Return the [X, Y] coordinate for the center point of the cell that contains the specified text.  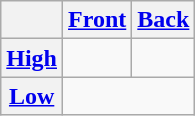
High [32, 58]
Low [32, 96]
Back [164, 20]
Front [98, 20]
